From the cell containing the given text, extract its center point as (X, Y) coordinate. 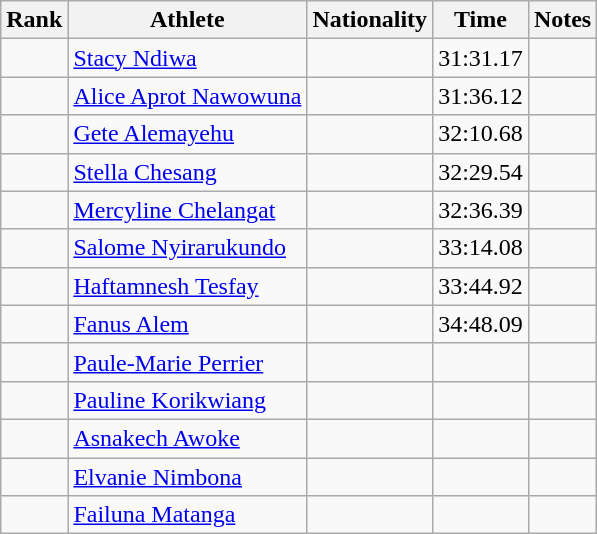
Notes (562, 20)
32:10.68 (481, 134)
Stacy Ndiwa (188, 58)
Haftamnesh Tesfay (188, 286)
Pauline Korikwiang (188, 400)
34:48.09 (481, 324)
32:29.54 (481, 172)
Paule-Marie Perrier (188, 362)
31:36.12 (481, 96)
Salome Nyirarukundo (188, 248)
Rank (34, 20)
Gete Alemayehu (188, 134)
33:14.08 (481, 248)
Fanus Alem (188, 324)
Failuna Matanga (188, 515)
Nationality (370, 20)
32:36.39 (481, 210)
Alice Aprot Nawowuna (188, 96)
33:44.92 (481, 286)
Athlete (188, 20)
31:31.17 (481, 58)
Time (481, 20)
Mercyline Chelangat (188, 210)
Stella Chesang (188, 172)
Asnakech Awoke (188, 438)
Elvanie Nimbona (188, 477)
